Capture the cell that displays the provided text and extract its (X, Y) central coordinate. 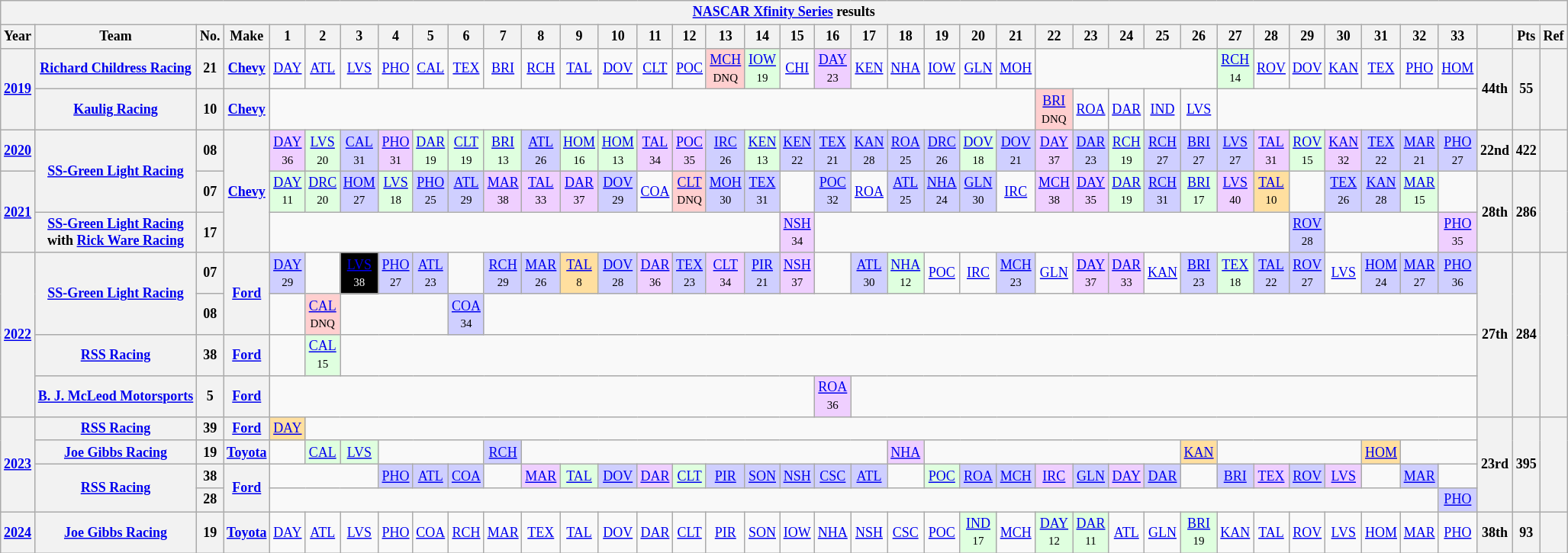
DOV18 (978, 150)
RCH31 (1163, 191)
16 (832, 37)
NASCAR Xfinity Series results (784, 12)
3 (360, 37)
IND (1163, 110)
2023 (18, 464)
ATL25 (906, 191)
TAL34 (655, 150)
DAY23 (832, 69)
Pts (1526, 37)
DAR23 (1091, 150)
PHO25 (430, 191)
ATL23 (430, 273)
CLT19 (467, 150)
LVS27 (1235, 150)
RCH29 (503, 273)
31 (1381, 37)
23rd (1496, 464)
26 (1199, 37)
COA34 (467, 314)
RCH27 (1163, 150)
ROV15 (1307, 150)
DAR36 (655, 273)
DRC20 (323, 191)
29 (1307, 37)
PHO35 (1457, 233)
ROA36 (832, 396)
BRI23 (1199, 273)
CALDNQ (323, 314)
14 (762, 37)
6 (467, 37)
55 (1526, 88)
NSH34 (797, 233)
CAL31 (360, 150)
MCHDNQ (725, 69)
IOW19 (762, 69)
2020 (18, 150)
2022 (18, 334)
2 (323, 37)
GLN30 (978, 191)
2019 (18, 88)
23 (1091, 37)
22nd (1496, 150)
LVS38 (360, 273)
TAL31 (1271, 150)
DAR11 (1091, 532)
NSH37 (797, 273)
20 (978, 37)
DAY35 (1091, 191)
2021 (18, 212)
KEN22 (797, 150)
NHA12 (906, 273)
PHO36 (1457, 273)
TAL33 (541, 191)
2024 (18, 532)
32 (1419, 37)
7 (503, 37)
MCH38 (1054, 191)
Year (18, 37)
39 (211, 429)
MOH (1016, 69)
ROV27 (1307, 273)
22 (1054, 37)
DOV21 (1016, 150)
12 (690, 37)
TEX22 (1381, 150)
RCH14 (1235, 69)
CHI (797, 69)
15 (797, 37)
422 (1526, 150)
8 (541, 37)
Ref (1554, 37)
DAY29 (288, 273)
24 (1126, 37)
MAR15 (1419, 191)
BRI27 (1199, 150)
HOM24 (1381, 273)
Kaulig Racing (115, 110)
LVS18 (395, 191)
BRI13 (503, 150)
MAR27 (1419, 273)
38th (1496, 532)
13 (725, 37)
CLT34 (725, 273)
DOV28 (618, 273)
25 (1163, 37)
ROV28 (1307, 233)
TAL8 (580, 273)
No. (211, 37)
TEX21 (832, 150)
9 (580, 37)
33 (1457, 37)
286 (1526, 212)
LVS40 (1235, 191)
PHO31 (395, 150)
NHA24 (942, 191)
LVS20 (323, 150)
DAY36 (288, 150)
Team (115, 37)
IRC26 (725, 150)
DAY11 (288, 191)
MAR26 (541, 273)
TEX26 (1344, 191)
93 (1526, 532)
TEX31 (762, 191)
BRI19 (1199, 532)
SS-Green Light Racingwith Rick Ware Racing (115, 233)
IND17 (978, 532)
CAL15 (323, 355)
HOM16 (580, 150)
11 (655, 37)
28th (1496, 212)
DAY12 (1054, 532)
395 (1526, 464)
30 (1344, 37)
27 (1235, 37)
CLTDNQ (690, 191)
TEX23 (690, 273)
DAR33 (1126, 273)
DOV29 (618, 191)
TAL10 (1271, 191)
MAR21 (1419, 150)
TEX18 (1235, 273)
TAL22 (1271, 273)
HOM13 (618, 150)
Richard Childress Racing (115, 69)
RCH19 (1126, 150)
DRC26 (942, 150)
18 (906, 37)
BRIDNQ (1054, 110)
MOH30 (725, 191)
KEN (869, 69)
44th (1496, 88)
284 (1526, 334)
ROA25 (906, 150)
ATL26 (541, 150)
BRI17 (1199, 191)
1 (288, 37)
27th (1496, 334)
ATL29 (467, 191)
PIR21 (762, 273)
MCH23 (1016, 273)
POC35 (690, 150)
Make (247, 37)
HOM27 (360, 191)
KAN32 (1344, 150)
ATL30 (869, 273)
DAR37 (580, 191)
B. J. McLeod Motorsports (115, 396)
POC32 (832, 191)
4 (395, 37)
KEN13 (762, 150)
MAR38 (503, 191)
